From the cell containing the given text, extract its center point as [x, y] coordinate. 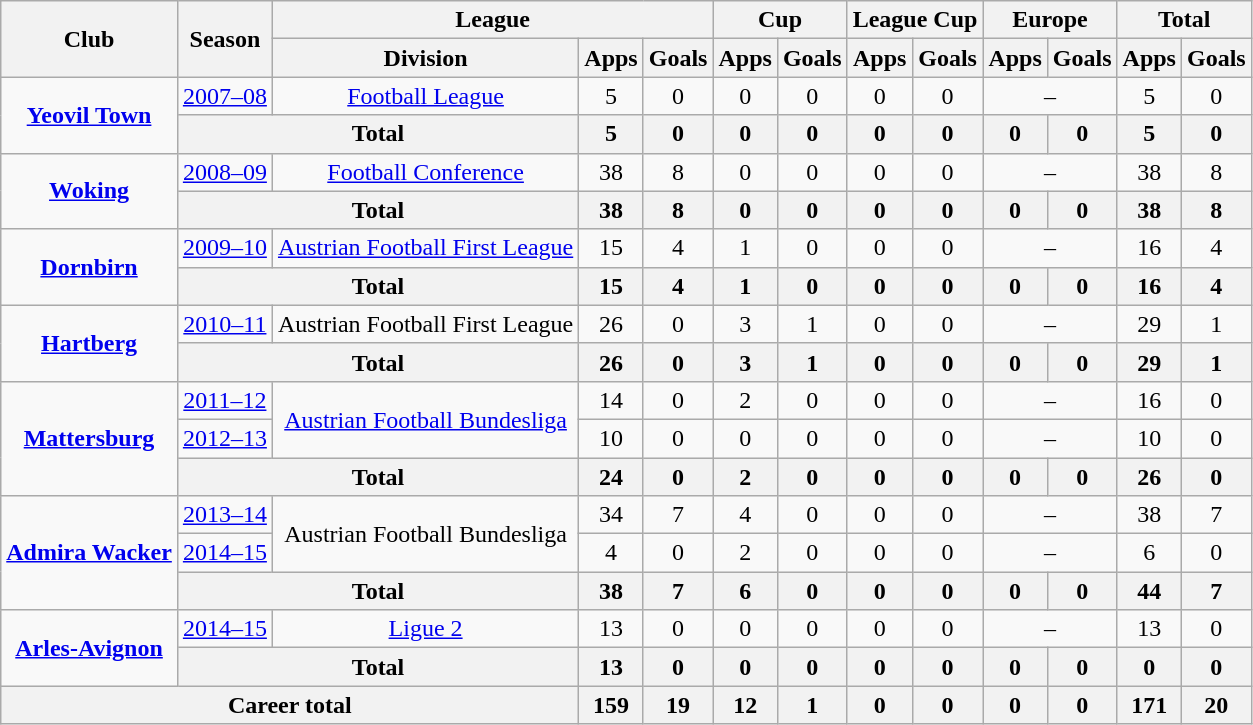
2010–11 [224, 324]
Arles-Avignon [90, 648]
19 [678, 705]
Woking [90, 191]
Football Conference [425, 172]
2009–10 [224, 248]
League [492, 20]
2013–14 [224, 515]
Mattersburg [90, 438]
Season [224, 39]
Division [425, 58]
Dornbirn [90, 267]
34 [611, 515]
2007–08 [224, 96]
Cup [780, 20]
Yeovil Town [90, 115]
14 [611, 400]
20 [1216, 705]
Admira Wacker [90, 553]
Football League [425, 96]
24 [611, 477]
Hartberg [90, 343]
Europe [1050, 20]
44 [1149, 591]
159 [611, 705]
171 [1149, 705]
Club [90, 39]
2012–13 [224, 438]
2011–12 [224, 400]
Ligue 2 [425, 629]
League Cup [915, 20]
Career total [290, 705]
12 [745, 705]
2008–09 [224, 172]
